Return the [X, Y] coordinate for the center point of the cell that contains the specified text.  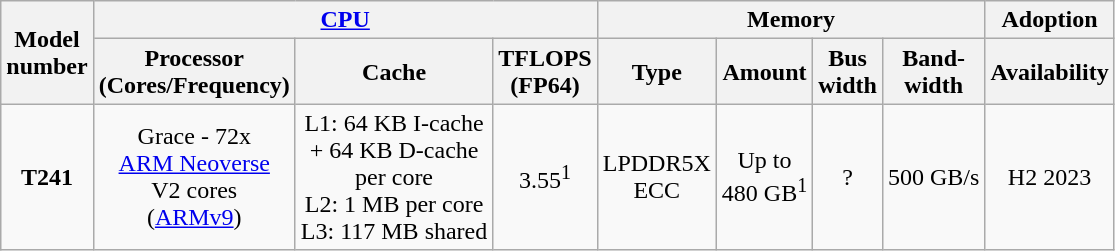
L1: 64 KB I-cache + 64 KB D-cache per coreL2: 1 MB per coreL3: 117 MB shared [394, 177]
Band-width [933, 72]
T241 [47, 177]
CPU [345, 20]
Cache [394, 72]
H2 2023 [1050, 177]
Adoption [1050, 20]
Memory [791, 20]
Grace - 72x ARM Neoverse V2 cores (ARMv9) [194, 177]
Availability [1050, 72]
Type [656, 72]
Buswidth [848, 72]
Processor(Cores/Frequency) [194, 72]
TFLOPS(FP64) [545, 72]
Up to 480 GB1 [764, 177]
LPDDR5X ECC [656, 177]
Amount [764, 72]
3.551 [545, 177]
? [848, 177]
Modelnumber [47, 52]
500 GB/s [933, 177]
